Extract the (x, y) coordinate from the center of the cell holding the provided text.  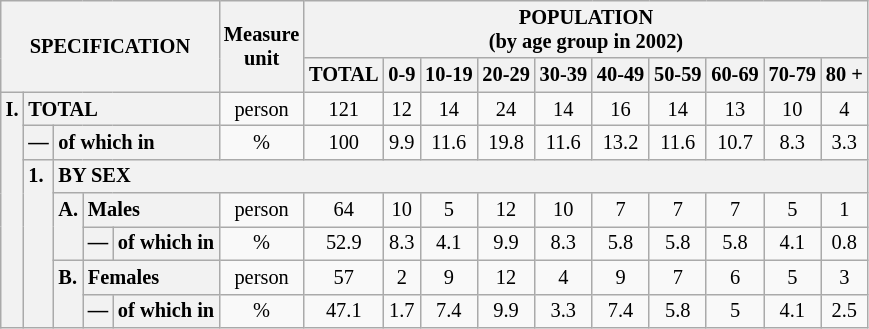
64 (344, 210)
60-69 (734, 75)
BY SEX (461, 176)
52.9 (344, 243)
6 (734, 277)
I. (12, 210)
Measure unit (262, 46)
2 (402, 277)
19.8 (506, 142)
24 (506, 109)
47.1 (344, 311)
1.7 (402, 311)
70-79 (792, 75)
Females (151, 277)
80 + (844, 75)
16 (620, 109)
2.5 (844, 311)
SPECIFICATION (110, 46)
100 (344, 142)
121 (344, 109)
13.2 (620, 142)
40-49 (620, 75)
POPULATION (by age group in 2002) (586, 29)
57 (344, 277)
10.7 (734, 142)
1. (38, 243)
10-19 (448, 75)
20-29 (506, 75)
13 (734, 109)
0-9 (402, 75)
1 (844, 210)
B. (68, 294)
Males (151, 210)
50-59 (678, 75)
A. (68, 226)
0.8 (844, 243)
30-39 (564, 75)
3 (844, 277)
